Scan for the cell matching the given text and deliver its (X, Y) coordinate at center. 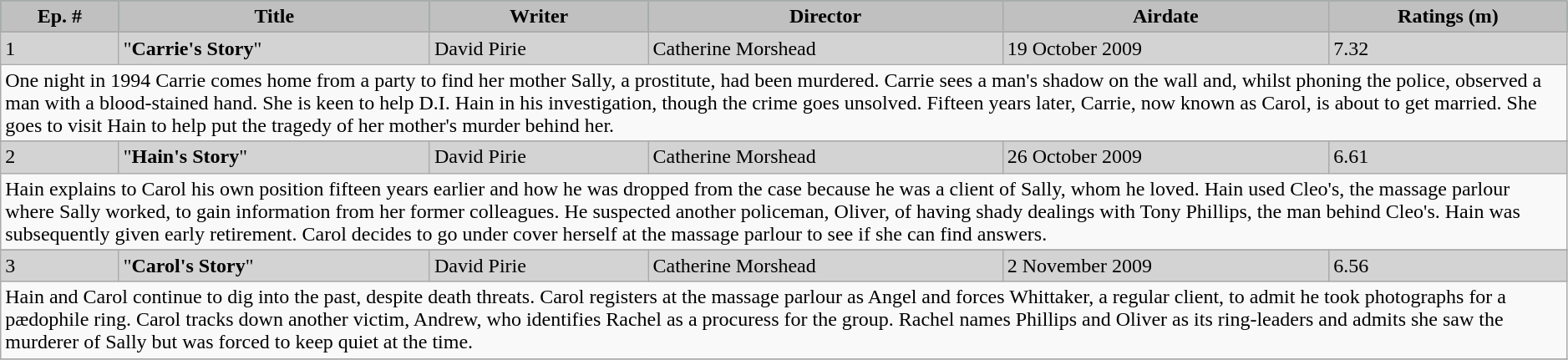
19 October 2009 (1166, 48)
Ep. # (60, 17)
26 October 2009 (1166, 157)
3 (60, 266)
Ratings (m) (1449, 17)
"Hain's Story" (274, 157)
"Carrie's Story" (274, 48)
Writer (539, 17)
6.56 (1449, 266)
6.61 (1449, 157)
2 (60, 157)
Airdate (1166, 17)
2 November 2009 (1166, 266)
7.32 (1449, 48)
1 (60, 48)
Director (825, 17)
Title (274, 17)
"Carol's Story" (274, 266)
